Output the [x, y] coordinate of the center of the cell containing the given text.  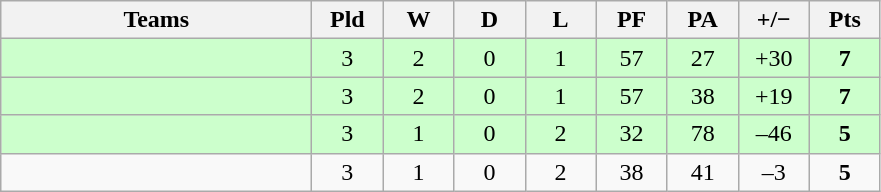
+/− [774, 20]
27 [702, 58]
W [418, 20]
Pts [844, 20]
–3 [774, 172]
32 [632, 134]
D [490, 20]
+19 [774, 96]
Teams [156, 20]
L [560, 20]
41 [702, 172]
Pld [348, 20]
78 [702, 134]
PF [632, 20]
–46 [774, 134]
PA [702, 20]
+30 [774, 58]
